Find where the given text appears and provide that cell's center as (X, Y) coordinate. 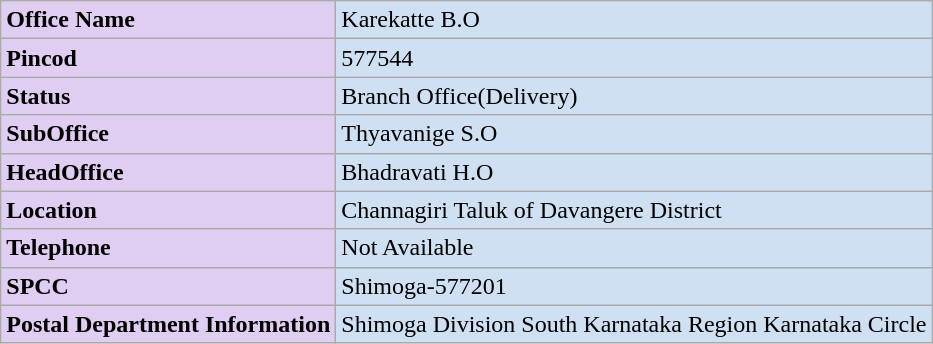
Postal Department Information (168, 324)
SubOffice (168, 134)
Office Name (168, 20)
Thyavanige S.O (634, 134)
Shimoga-577201 (634, 286)
Pincod (168, 58)
Bhadravati H.O (634, 172)
Shimoga Division South Karnataka Region Karnataka Circle (634, 324)
Channagiri Taluk of Davangere District (634, 210)
SPCC (168, 286)
Not Available (634, 248)
HeadOffice (168, 172)
Telephone (168, 248)
Karekatte B.O (634, 20)
Location (168, 210)
Branch Office(Delivery) (634, 96)
577544 (634, 58)
Status (168, 96)
